For the text-containing cell, return its midpoint in [x, y] coordinate format. 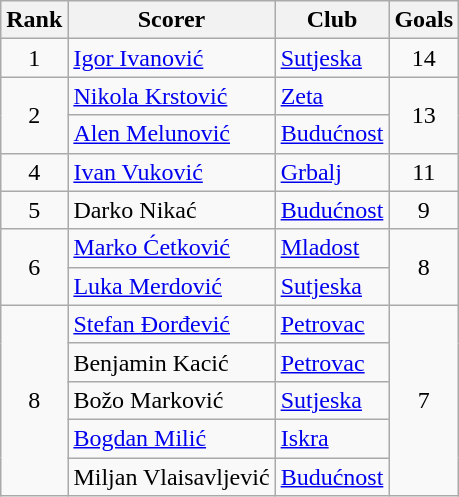
Miljan Vlaisavljević [172, 477]
4 [34, 172]
Bogdan Milić [172, 438]
Zeta [332, 96]
Rank [34, 20]
13 [424, 115]
Luka Merdović [172, 286]
Nikola Krstović [172, 96]
Benjamin Kacić [172, 362]
1 [34, 58]
Club [332, 20]
2 [34, 115]
9 [424, 210]
11 [424, 172]
Mladost [332, 248]
Igor Ivanović [172, 58]
7 [424, 400]
Ivan Vuković [172, 172]
Iskra [332, 438]
Alen Melunović [172, 134]
5 [34, 210]
Stefan Đorđević [172, 324]
Božo Marković [172, 400]
Scorer [172, 20]
14 [424, 58]
Goals [424, 20]
6 [34, 267]
Marko Ćetković [172, 248]
Grbalj [332, 172]
Darko Nikać [172, 210]
